From the cell containing the given text, extract its center point as [X, Y] coordinate. 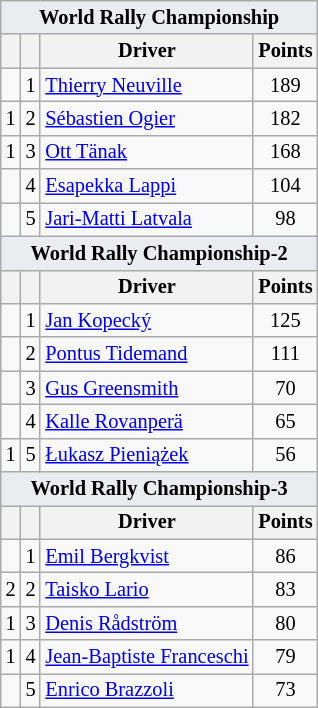
Esapekka Lappi [146, 186]
Denis Rådström [146, 623]
Kalle Rovanperä [146, 421]
168 [285, 152]
80 [285, 623]
125 [285, 320]
65 [285, 421]
Jari-Matti Latvala [146, 219]
98 [285, 219]
Ott Tänak [146, 152]
79 [285, 657]
Gus Greensmith [146, 388]
111 [285, 354]
182 [285, 118]
World Rally Championship-3 [160, 489]
83 [285, 589]
Enrico Brazzoli [146, 690]
Jean-Baptiste Franceschi [146, 657]
World Rally Championship-2 [160, 253]
World Rally Championship [160, 17]
Jan Kopecký [146, 320]
Taisko Lario [146, 589]
189 [285, 85]
Emil Bergkvist [146, 556]
56 [285, 455]
86 [285, 556]
Sébastien Ogier [146, 118]
73 [285, 690]
Pontus Tidemand [146, 354]
Łukasz Pieniążek [146, 455]
70 [285, 388]
Thierry Neuville [146, 85]
104 [285, 186]
